Determine the (X, Y) coordinate at the center of the cell enclosing the given text.  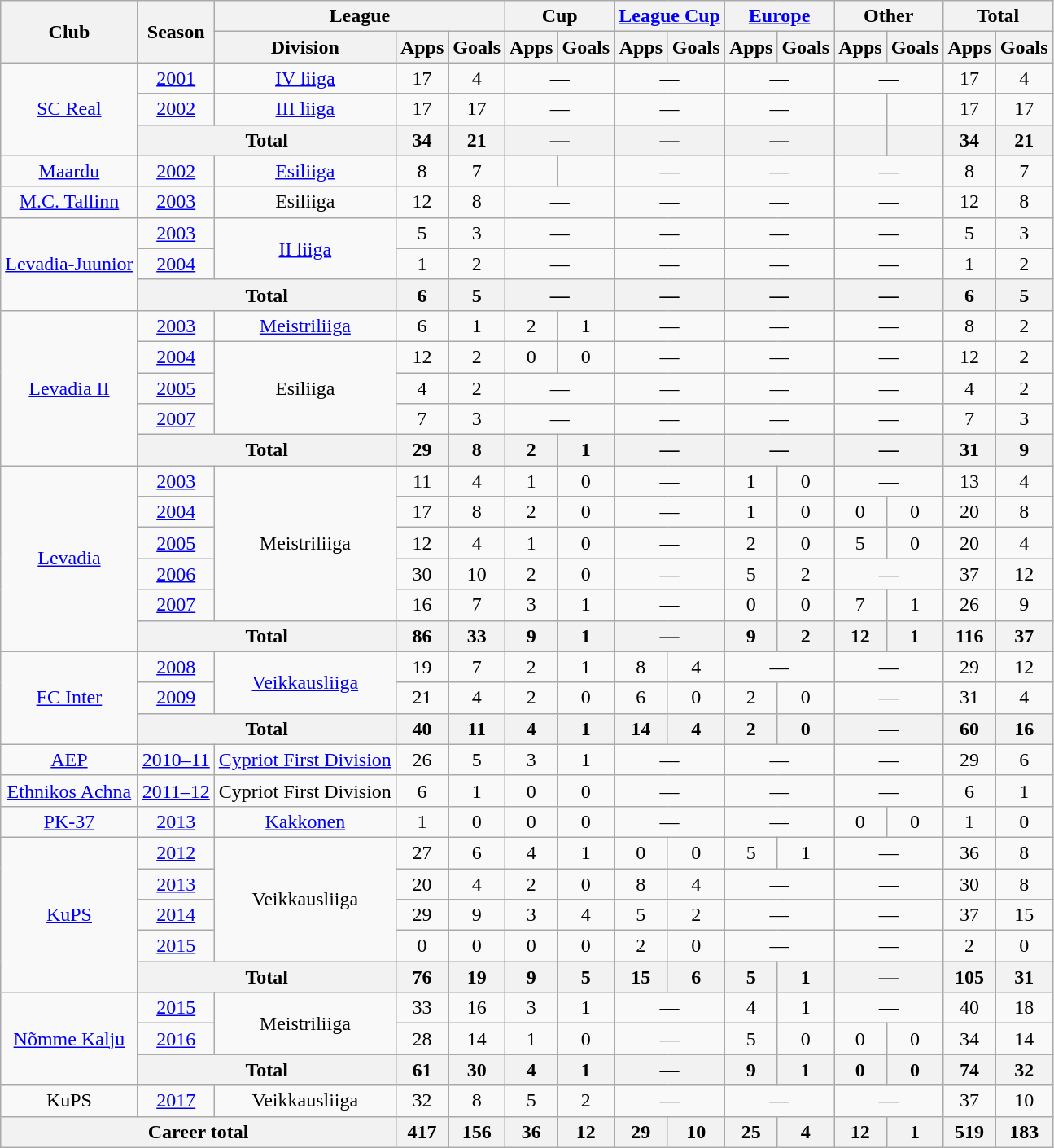
League (360, 16)
PK-37 (69, 822)
2008 (176, 667)
2006 (176, 574)
27 (422, 852)
League Cup (670, 16)
M.C. Tallinn (69, 202)
Kakkonen (304, 822)
SC Real (69, 109)
76 (422, 977)
FC Inter (69, 698)
18 (1024, 1008)
Levadia II (69, 388)
13 (969, 481)
2016 (176, 1039)
60 (969, 729)
519 (969, 1132)
Maardu (69, 171)
2001 (176, 78)
AEP (69, 760)
25 (750, 1132)
IV liiga (304, 78)
2014 (176, 915)
2012 (176, 852)
Division (304, 47)
Cup (560, 16)
2010–11 (176, 760)
Club (69, 32)
Season (176, 32)
2009 (176, 698)
Levadia-Juunior (69, 264)
61 (422, 1070)
86 (422, 636)
74 (969, 1070)
183 (1024, 1132)
III liiga (304, 109)
Europe (779, 16)
2017 (176, 1101)
Career total (199, 1132)
28 (422, 1039)
116 (969, 636)
2011–12 (176, 791)
Ethnikos Achna (69, 791)
Other (889, 16)
105 (969, 977)
Nõmme Kalju (69, 1039)
II liiga (304, 248)
417 (422, 1132)
156 (477, 1132)
Levadia (69, 559)
